For the text-containing cell, return its midpoint in (X, Y) coordinate format. 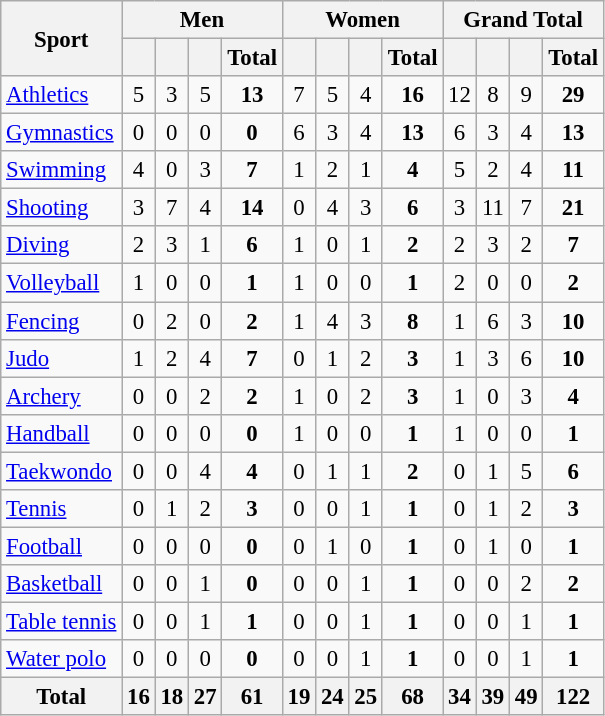
29 (573, 95)
Shooting (62, 208)
122 (573, 697)
Water polo (62, 659)
21 (573, 208)
39 (492, 697)
9 (526, 95)
Taekwondo (62, 471)
49 (526, 697)
Tennis (62, 509)
25 (366, 697)
19 (298, 697)
Women (362, 20)
Handball (62, 433)
Sport (62, 38)
Archery (62, 396)
Basketball (62, 584)
Diving (62, 245)
12 (460, 95)
27 (204, 697)
34 (460, 697)
14 (252, 208)
Table tennis (62, 621)
Judo (62, 358)
Fencing (62, 321)
Athletics (62, 95)
61 (252, 697)
Volleyball (62, 283)
Swimming (62, 170)
Men (202, 20)
18 (172, 697)
Grand Total (524, 20)
Gymnastics (62, 133)
Football (62, 546)
68 (412, 697)
24 (332, 697)
